Capture the cell that displays the provided text and extract its (X, Y) central coordinate. 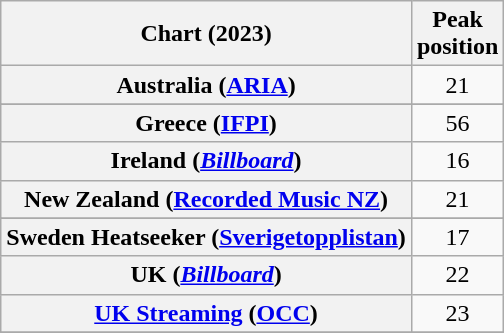
UK Streaming (OCC) (206, 313)
22 (457, 275)
Peakposition (457, 34)
Ireland (Billboard) (206, 161)
New Zealand (Recorded Music NZ) (206, 199)
Sweden Heatseeker (Sverigetopplistan) (206, 237)
Chart (2023) (206, 34)
Greece (IFPI) (206, 123)
Australia (ARIA) (206, 85)
16 (457, 161)
UK (Billboard) (206, 275)
23 (457, 313)
17 (457, 237)
56 (457, 123)
